Detect which cell encompasses the target text, then output its (X, Y) center coordinate. 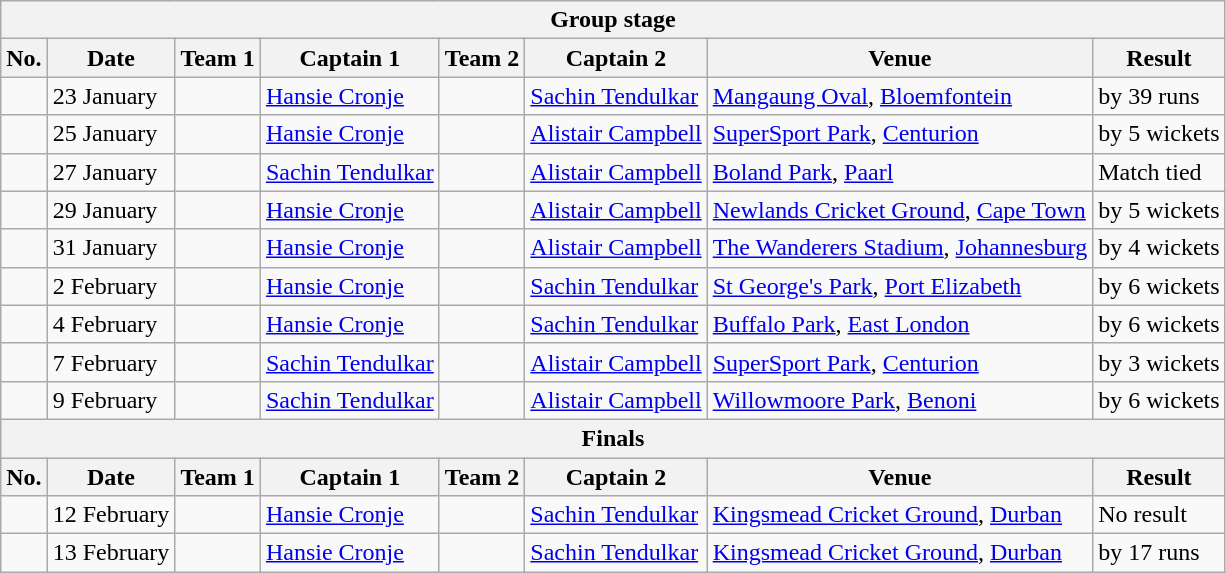
Newlands Cricket Ground, Cape Town (900, 210)
12 February (111, 515)
Group stage (613, 20)
25 January (111, 134)
by 3 wickets (1159, 362)
Willowmoore Park, Benoni (900, 400)
by 4 wickets (1159, 248)
Buffalo Park, East London (900, 324)
Match tied (1159, 172)
The Wanderers Stadium, Johannesburg (900, 248)
No result (1159, 515)
27 January (111, 172)
Boland Park, Paarl (900, 172)
9 February (111, 400)
23 January (111, 96)
St George's Park, Port Elizabeth (900, 286)
4 February (111, 324)
31 January (111, 248)
29 January (111, 210)
2 February (111, 286)
by 17 runs (1159, 553)
by 39 runs (1159, 96)
Finals (613, 438)
7 February (111, 362)
13 February (111, 553)
Mangaung Oval, Bloemfontein (900, 96)
